Determine the [X, Y] coordinate at the center of the cell enclosing the given text.  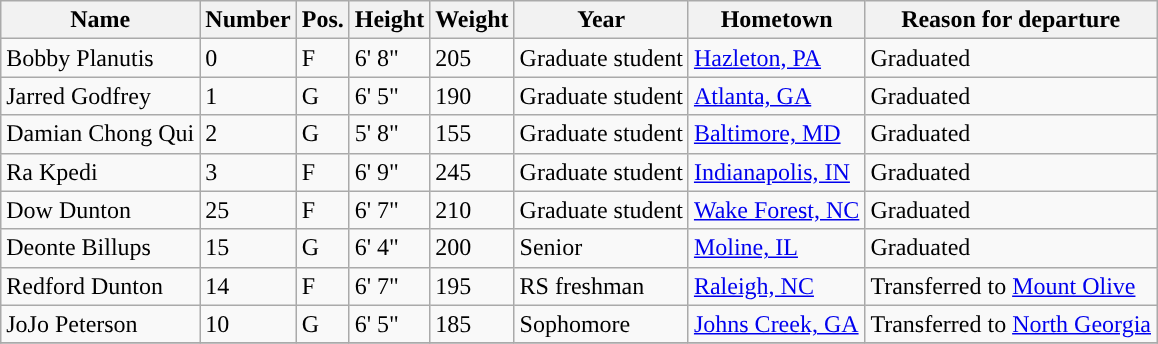
Transferred to Mount Olive [1011, 286]
Year [601, 20]
Weight [472, 20]
200 [472, 248]
Pos. [322, 20]
Name [100, 20]
Jarred Godfrey [100, 96]
Wake Forest, NC [776, 210]
6' 9" [389, 172]
Atlanta, GA [776, 96]
Senior [601, 248]
15 [248, 248]
Hazleton, PA [776, 58]
210 [472, 210]
Number [248, 20]
0 [248, 58]
5' 8" [389, 134]
6' 8" [389, 58]
205 [472, 58]
RS freshman [601, 286]
Hometown [776, 20]
1 [248, 96]
Indianapolis, IN [776, 172]
14 [248, 286]
6' 4" [389, 248]
JoJo Peterson [100, 324]
Redford Dunton [100, 286]
Height [389, 20]
Dow Dunton [100, 210]
Reason for departure [1011, 20]
Sophomore [601, 324]
185 [472, 324]
3 [248, 172]
Moline, IL [776, 248]
Raleigh, NC [776, 286]
245 [472, 172]
Transferred to North Georgia [1011, 324]
10 [248, 324]
Johns Creek, GA [776, 324]
195 [472, 286]
190 [472, 96]
2 [248, 134]
155 [472, 134]
25 [248, 210]
Damian Chong Qui [100, 134]
Baltimore, MD [776, 134]
Deonte Billups [100, 248]
Bobby Planutis [100, 58]
Ra Kpedi [100, 172]
